Scan for the cell matching the given text and deliver its [x, y] coordinate at center. 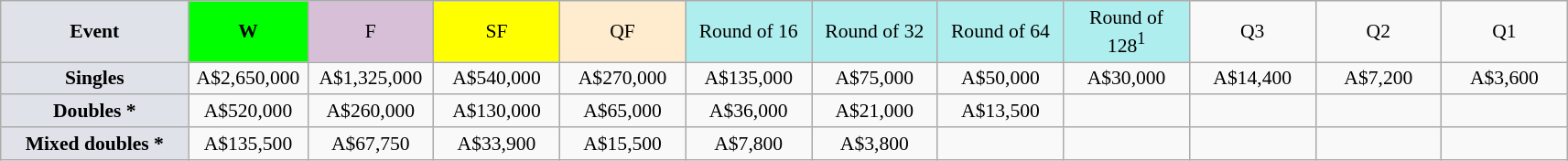
Q3 [1252, 31]
A$67,750 [371, 144]
A$2,650,000 [248, 79]
A$50,000 [1000, 79]
F [371, 31]
A$15,500 [622, 144]
A$7,800 [749, 144]
Round of 1281 [1127, 31]
A$36,000 [749, 112]
Round of 32 [874, 31]
W [248, 31]
A$270,000 [622, 79]
Mixed doubles * [95, 144]
Doubles * [95, 112]
A$7,200 [1379, 79]
A$33,900 [497, 144]
A$1,325,000 [371, 79]
A$75,000 [874, 79]
Singles [95, 79]
A$130,000 [497, 112]
A$14,400 [1252, 79]
QF [622, 31]
A$13,500 [1000, 112]
Q2 [1379, 31]
A$540,000 [497, 79]
Event [95, 31]
A$21,000 [874, 112]
A$65,000 [622, 112]
A$520,000 [248, 112]
A$135,000 [749, 79]
Q1 [1505, 31]
SF [497, 31]
A$30,000 [1127, 79]
A$135,500 [248, 144]
A$3,800 [874, 144]
A$3,600 [1505, 79]
A$260,000 [371, 112]
Round of 64 [1000, 31]
Round of 16 [749, 31]
